Extract the [X, Y] coordinate from the center of the cell holding the provided text.  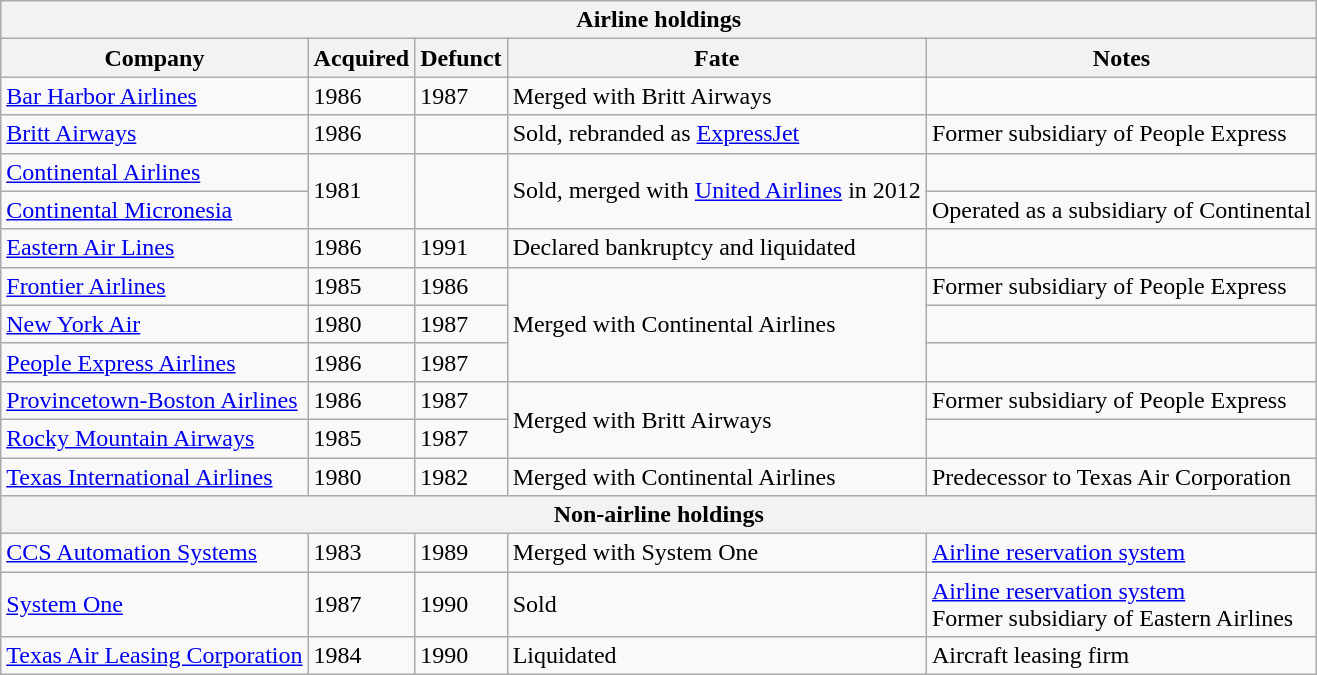
Non-airline holdings [659, 515]
Defunct [461, 58]
1981 [362, 191]
Eastern Air Lines [154, 248]
1989 [461, 553]
System One [154, 604]
1991 [461, 248]
Airline reservation system [1121, 553]
Airline holdings [659, 20]
Continental Airlines [154, 172]
Merged with System One [716, 553]
Aircraft leasing firm [1121, 656]
Operated as a subsidiary of Continental [1121, 210]
New York Air [154, 324]
Frontier Airlines [154, 286]
Provincetown-Boston Airlines [154, 400]
Britt Airways [154, 134]
1983 [362, 553]
Sold, merged with United Airlines in 2012 [716, 191]
Sold, rebranded as ExpressJet [716, 134]
Bar Harbor Airlines [154, 96]
Company [154, 58]
Continental Micronesia [154, 210]
1982 [461, 477]
Rocky Mountain Airways [154, 438]
Texas Air Leasing Corporation [154, 656]
People Express Airlines [154, 362]
Notes [1121, 58]
Sold [716, 604]
Liquidated [716, 656]
Declared bankruptcy and liquidated [716, 248]
1984 [362, 656]
Predecessor to Texas Air Corporation [1121, 477]
Fate [716, 58]
CCS Automation Systems [154, 553]
Texas International Airlines [154, 477]
Acquired [362, 58]
Airline reservation systemFormer subsidiary of Eastern Airlines [1121, 604]
